Determine the (X, Y) coordinate at the center of the cell enclosing the given text.  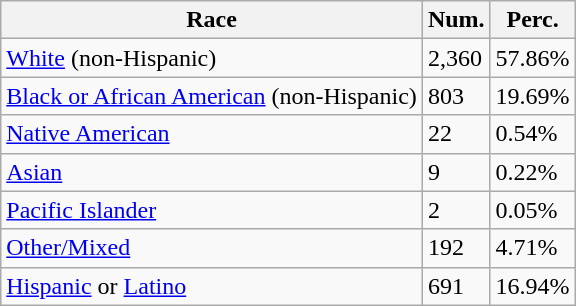
Black or African American (non-Hispanic) (212, 96)
691 (456, 286)
0.22% (532, 172)
4.71% (532, 248)
0.54% (532, 134)
16.94% (532, 286)
192 (456, 248)
Perc. (532, 20)
22 (456, 134)
White (non-Hispanic) (212, 58)
2,360 (456, 58)
19.69% (532, 96)
Hispanic or Latino (212, 286)
Other/Mixed (212, 248)
803 (456, 96)
Num. (456, 20)
0.05% (532, 210)
Pacific Islander (212, 210)
57.86% (532, 58)
9 (456, 172)
Asian (212, 172)
Race (212, 20)
Native American (212, 134)
2 (456, 210)
